Identify which cell holds the provided text, then report its [x, y] central coordinate. 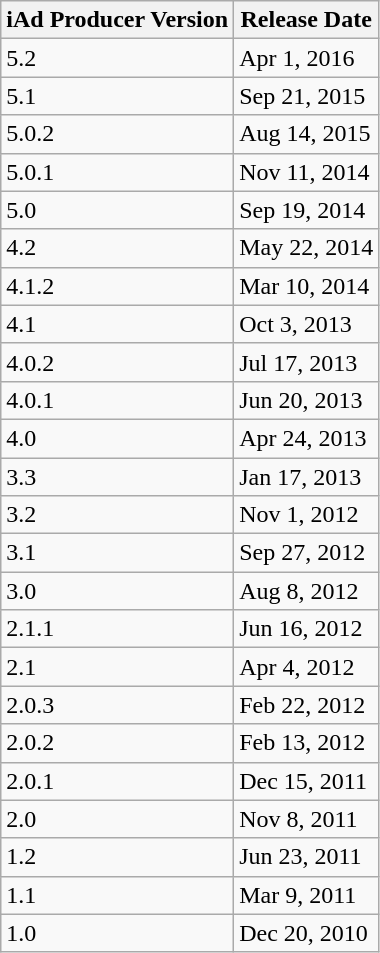
Feb 13, 2012 [306, 743]
5.0 [118, 210]
2.0 [118, 819]
Mar 9, 2011 [306, 895]
Jul 17, 2013 [306, 362]
Jun 16, 2012 [306, 629]
1.1 [118, 895]
Apr 4, 2012 [306, 667]
Sep 21, 2015 [306, 96]
Aug 14, 2015 [306, 134]
1.0 [118, 933]
Oct 3, 2013 [306, 324]
4.2 [118, 248]
iAd Producer Version [118, 20]
Aug 8, 2012 [306, 591]
4.0 [118, 438]
5.0.1 [118, 172]
Nov 8, 2011 [306, 819]
2.0.3 [118, 705]
Feb 22, 2012 [306, 705]
4.1.2 [118, 286]
Mar 10, 2014 [306, 286]
5.1 [118, 96]
2.0.2 [118, 743]
3.1 [118, 553]
1.2 [118, 857]
4.0.2 [118, 362]
Release Date [306, 20]
Jun 20, 2013 [306, 400]
Nov 11, 2014 [306, 172]
3.2 [118, 515]
Dec 20, 2010 [306, 933]
May 22, 2014 [306, 248]
4.0.1 [118, 400]
Apr 1, 2016 [306, 58]
5.2 [118, 58]
2.0.1 [118, 781]
4.1 [118, 324]
Dec 15, 2011 [306, 781]
5.0.2 [118, 134]
Sep 27, 2012 [306, 553]
Nov 1, 2012 [306, 515]
Apr 24, 2013 [306, 438]
3.3 [118, 477]
2.1.1 [118, 629]
2.1 [118, 667]
Jan 17, 2013 [306, 477]
Sep 19, 2014 [306, 210]
3.0 [118, 591]
Jun 23, 2011 [306, 857]
